From the cell containing the given text, extract its center point as [X, Y] coordinate. 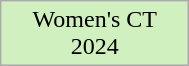
Women's CT 2024 [95, 34]
